Scan for the cell matching the given text and deliver its [X, Y] coordinate at center. 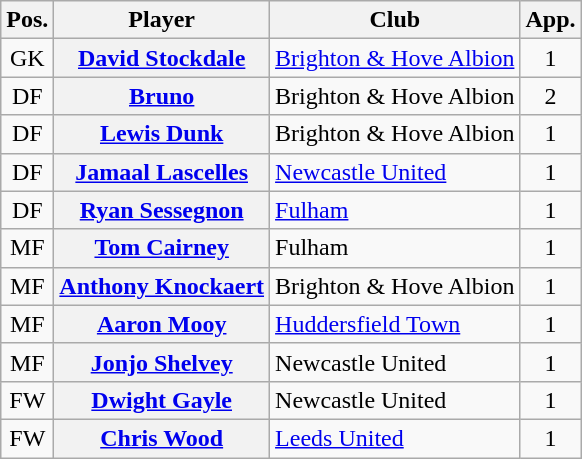
Tom Cairney [162, 248]
Jonjo Shelvey [162, 362]
Pos. [28, 20]
App. [550, 20]
David Stockdale [162, 58]
Player [162, 20]
Huddersfield Town [395, 324]
Bruno [162, 96]
Club [395, 20]
GK [28, 58]
Aaron Mooy [162, 324]
Ryan Sessegnon [162, 210]
2 [550, 96]
Lewis Dunk [162, 134]
Dwight Gayle [162, 400]
Jamaal Lascelles [162, 172]
Anthony Knockaert [162, 286]
Chris Wood [162, 438]
Leeds United [395, 438]
